Locate the cell with the specified text and output its [x, y] center coordinate. 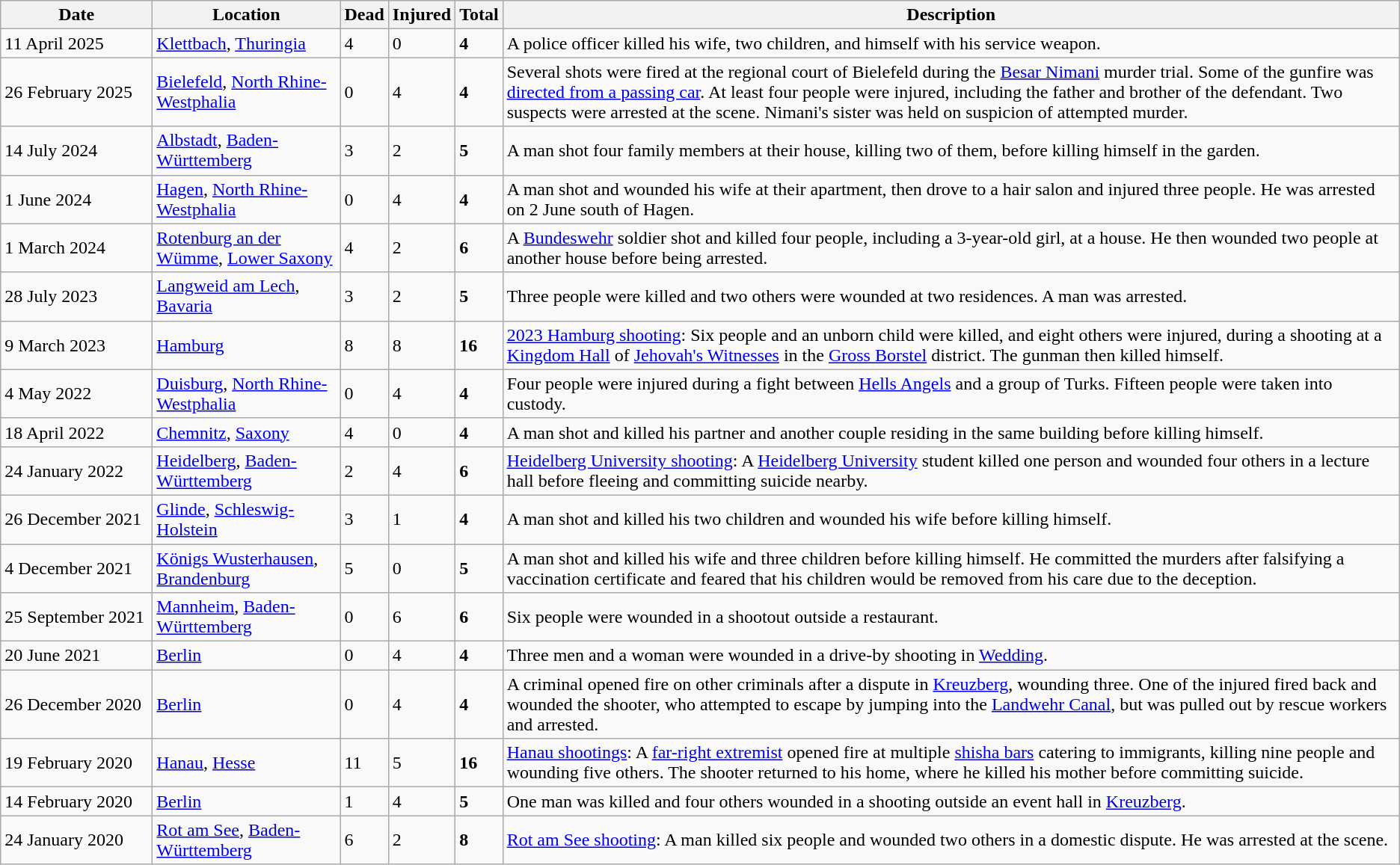
18 April 2022 [76, 432]
Three people were killed and two others were wounded at two residences. A man was arrested. [951, 296]
A man shot four family members at their house, killing two of them, before killing himself in the garden. [951, 151]
19 February 2020 [76, 763]
Rot am See, Baden-Württemberg [247, 840]
14 February 2020 [76, 801]
Total [479, 15]
Rot am See shooting: A man killed six people and wounded two others in a domestic dispute. He was arrested at the scene. [951, 840]
Glinde, Schleswig-Holstein [247, 519]
Description [951, 15]
Injured [422, 15]
24 January 2022 [76, 471]
28 July 2023 [76, 296]
Three men and a woman were wounded in a drive-by shooting in Wedding. [951, 656]
26 February 2025 [76, 92]
Mannheim, Baden-Württemberg [247, 618]
9 March 2023 [76, 345]
Heidelberg, Baden-Württemberg [247, 471]
Duisburg, North Rhine-Westphalia [247, 393]
Dead [364, 15]
Klettbach, Thuringia [247, 43]
Bielefeld, North Rhine-Westphalia [247, 92]
4 May 2022 [76, 393]
Langweid am Lech, Bavaria [247, 296]
26 December 2020 [76, 704]
One man was killed and four others wounded in a shooting outside an event hall in Kreuzberg. [951, 801]
Hanau, Hesse [247, 763]
Hagen, North Rhine-Westphalia [247, 199]
Four people were injured during a fight between Hells Angels and a group of Turks. Fifteen people were taken into custody. [951, 393]
25 September 2021 [76, 618]
Albstadt, Baden-Württemberg [247, 151]
A man shot and killed his two children and wounded his wife before killing himself. [951, 519]
A man shot and killed his partner and another couple residing in the same building before killing himself. [951, 432]
Rotenburg an der Wümme, Lower Saxony [247, 248]
26 December 2021 [76, 519]
24 January 2020 [76, 840]
4 December 2021 [76, 568]
1 March 2024 [76, 248]
Chemnitz, Saxony [247, 432]
11 [364, 763]
A man shot and wounded his wife at their apartment, then drove to a hair salon and injured three people. He was arrested on 2 June south of Hagen. [951, 199]
A police officer killed his wife, two children, and himself with his service weapon. [951, 43]
Location [247, 15]
11 April 2025 [76, 43]
Date [76, 15]
Hamburg [247, 345]
20 June 2021 [76, 656]
Six people were wounded in a shootout outside a restaurant. [951, 618]
14 July 2024 [76, 151]
1 June 2024 [76, 199]
Königs Wusterhausen, Brandenburg [247, 568]
